Identify which cell holds the provided text, then report its (X, Y) central coordinate. 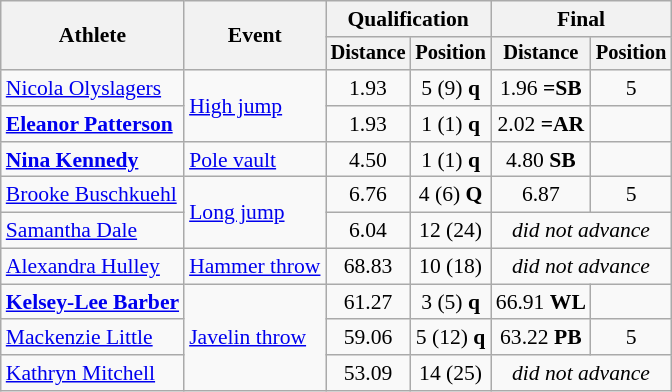
Kathryn Mitchell (92, 373)
Kelsey-Lee Barber (92, 302)
Samantha Dale (92, 231)
4.80 SB (541, 160)
4.50 (368, 160)
68.83 (368, 267)
6.76 (368, 195)
Nicola Olyslagers (92, 88)
Athlete (92, 36)
10 (18) (450, 267)
1.96 =SB (541, 88)
Brooke Buschkuehl (92, 195)
Javelin throw (254, 338)
Qualification (408, 19)
Eleanor Patterson (92, 124)
14 (25) (450, 373)
Mackenzie Little (92, 338)
63.22 PB (541, 338)
Hammer throw (254, 267)
6.04 (368, 231)
Final (581, 19)
5 (9) q (450, 88)
High jump (254, 106)
Long jump (254, 212)
4 (6) Q (450, 195)
59.06 (368, 338)
2.02 =AR (541, 124)
12 (24) (450, 231)
5 (12) q (450, 338)
61.27 (368, 302)
66.91 WL (541, 302)
Pole vault (254, 160)
Nina Kennedy (92, 160)
6.87 (541, 195)
53.09 (368, 373)
3 (5) q (450, 302)
Alexandra Hulley (92, 267)
Event (254, 36)
